Pinpoint the cell where the given text exists, returning its [X, Y] midpoint coordinate. 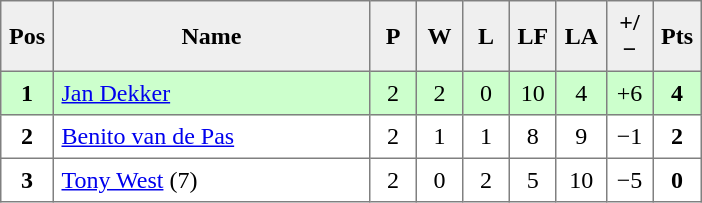
5 [532, 180]
Pts [677, 36]
LF [532, 36]
+/− [629, 36]
8 [532, 137]
P [393, 36]
Name [211, 36]
W [439, 36]
−5 [629, 180]
Benito van de Pas [211, 137]
L [486, 36]
Pos [27, 36]
−1 [629, 137]
Jan Dekker [211, 93]
3 [27, 180]
9 [581, 137]
+6 [629, 93]
Tony West (7) [211, 180]
LA [581, 36]
